Return the (x, y) coordinate for the center point of the cell that contains the specified text.  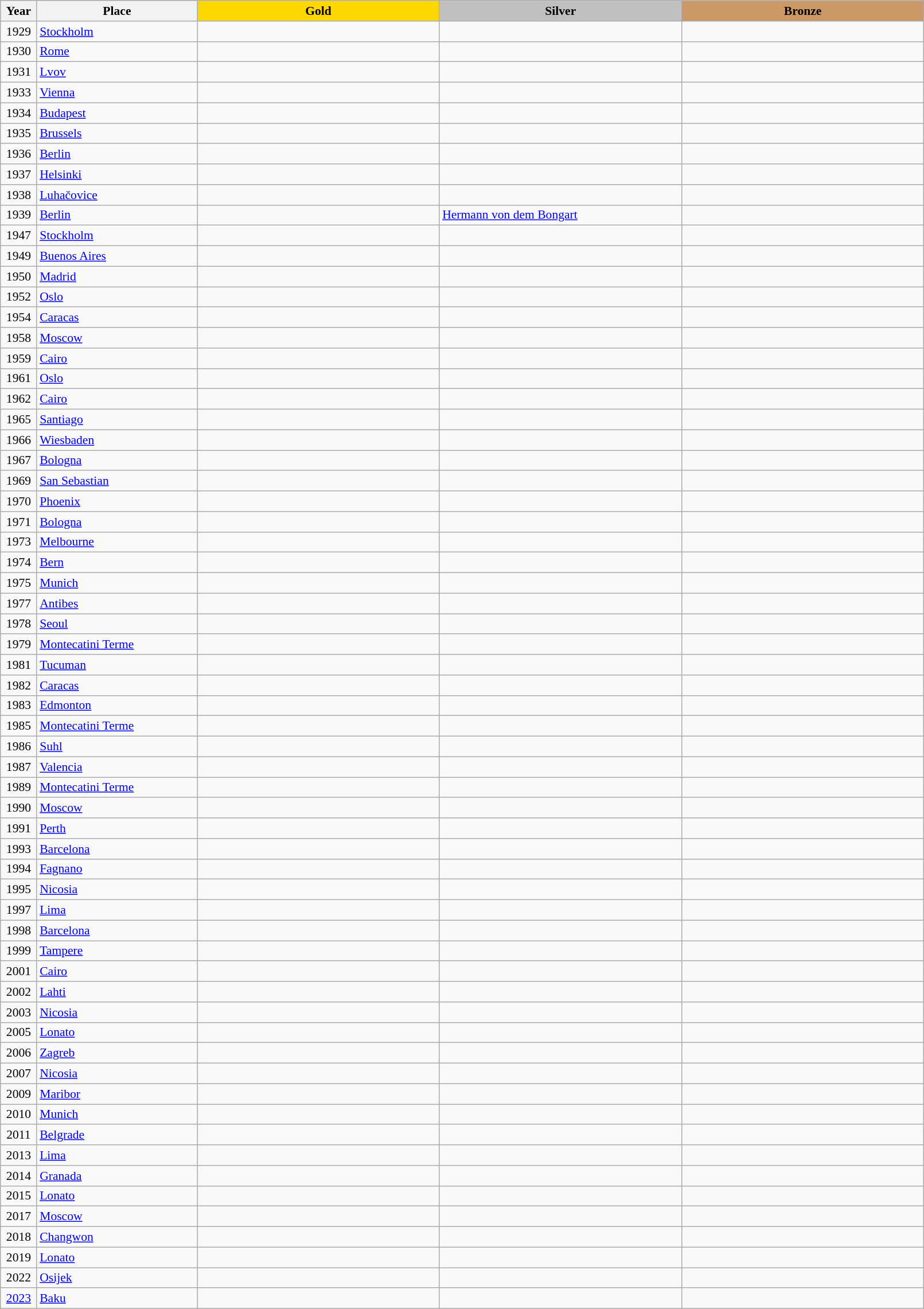
1973 (18, 542)
1933 (18, 93)
1959 (18, 359)
Rome (117, 52)
1983 (18, 706)
2013 (18, 1155)
Silver (560, 11)
2015 (18, 1196)
1978 (18, 624)
1931 (18, 72)
Madrid (117, 276)
Lahti (117, 992)
1987 (18, 767)
Phoenix (117, 501)
Brussels (117, 134)
2017 (18, 1217)
Helsinki (117, 174)
1989 (18, 788)
Vienna (117, 93)
1966 (18, 440)
1949 (18, 256)
Luhačovice (117, 195)
1985 (18, 726)
1935 (18, 134)
Lvov (117, 72)
1991 (18, 828)
Buenos Aires (117, 256)
1982 (18, 685)
Bern (117, 563)
Valencia (117, 767)
2009 (18, 1094)
1990 (18, 808)
Suhl (117, 747)
Tampere (117, 951)
Baku (117, 1299)
1994 (18, 869)
Santiago (117, 420)
2019 (18, 1257)
2018 (18, 1237)
1952 (18, 297)
2003 (18, 1012)
1993 (18, 849)
1979 (18, 645)
Antibes (117, 603)
1930 (18, 52)
2022 (18, 1278)
Hermann von dem Bongart (560, 215)
1947 (18, 236)
1934 (18, 113)
1939 (18, 215)
1975 (18, 583)
1981 (18, 665)
2010 (18, 1115)
Perth (117, 828)
1997 (18, 910)
Changwon (117, 1237)
Edmonton (117, 706)
2007 (18, 1074)
Seoul (117, 624)
Zagreb (117, 1053)
1967 (18, 461)
San Sebastian (117, 481)
1970 (18, 501)
1986 (18, 747)
1977 (18, 603)
Budapest (117, 113)
1995 (18, 890)
Melbourne (117, 542)
Granada (117, 1176)
1998 (18, 930)
1929 (18, 32)
Wiesbaden (117, 440)
1938 (18, 195)
Gold (318, 11)
Fagnano (117, 869)
1950 (18, 276)
1971 (18, 522)
1958 (18, 338)
Osijek (117, 1278)
Tucuman (117, 665)
1999 (18, 951)
1961 (18, 379)
Year (18, 11)
Belgrade (117, 1135)
2023 (18, 1299)
1974 (18, 563)
1937 (18, 174)
1965 (18, 420)
1962 (18, 399)
2011 (18, 1135)
2005 (18, 1033)
2002 (18, 992)
Bronze (802, 11)
2014 (18, 1176)
1969 (18, 481)
Place (117, 11)
Maribor (117, 1094)
1954 (18, 318)
1936 (18, 154)
2001 (18, 972)
2006 (18, 1053)
